Detect which cell encompasses the target text, then output its [x, y] center coordinate. 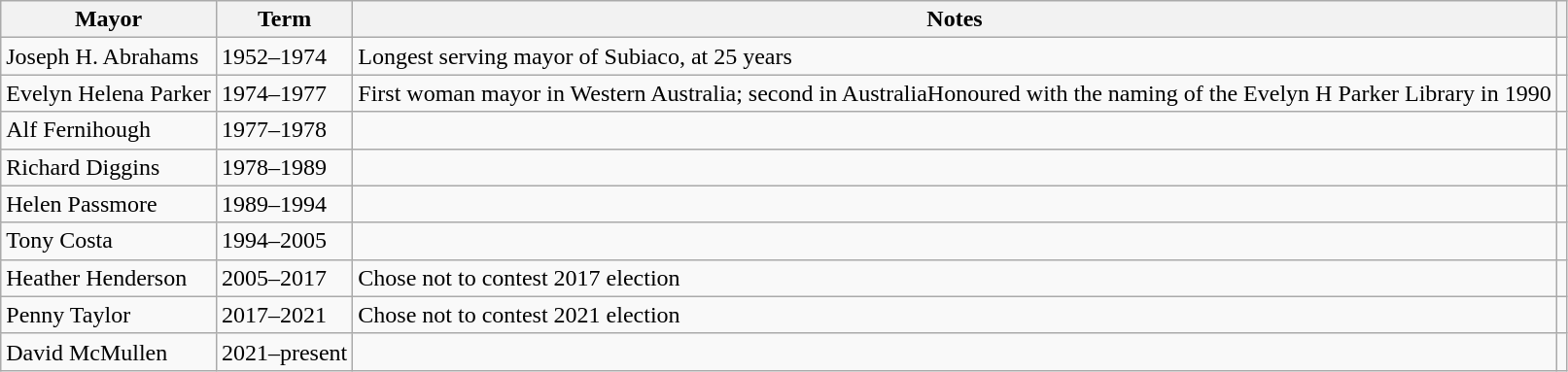
Penny Taylor [109, 315]
2021–present [284, 352]
Alf Fernihough [109, 130]
2017–2021 [284, 315]
David McMullen [109, 352]
1974–1977 [284, 93]
First woman mayor in Western Australia; second in AustraliaHonoured with the naming of the Evelyn H Parker Library in 1990 [955, 93]
Mayor [109, 19]
1952–1974 [284, 56]
Helen Passmore [109, 204]
1989–1994 [284, 204]
1977–1978 [284, 130]
Chose not to contest 2021 election [955, 315]
Richard Diggins [109, 167]
Evelyn Helena Parker [109, 93]
Term [284, 19]
Tony Costa [109, 241]
Heather Henderson [109, 278]
Longest serving mayor of Subiaco, at 25 years [955, 56]
1994–2005 [284, 241]
2005–2017 [284, 278]
Notes [955, 19]
Joseph H. Abrahams [109, 56]
Chose not to contest 2017 election [955, 278]
1978–1989 [284, 167]
